Output the [x, y] coordinate of the center of the cell containing the given text.  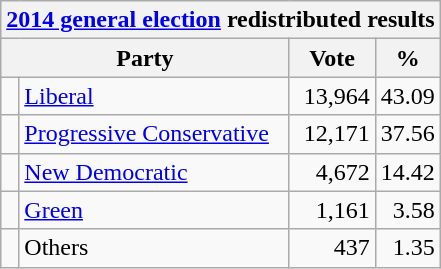
Progressive Conservative [154, 134]
14.42 [408, 172]
12,171 [332, 134]
43.09 [408, 96]
4,672 [332, 172]
Green [154, 210]
% [408, 58]
437 [332, 248]
Party [145, 58]
1.35 [408, 248]
Others [154, 248]
Liberal [154, 96]
3.58 [408, 210]
Vote [332, 58]
2014 general election redistributed results [220, 20]
13,964 [332, 96]
New Democratic [154, 172]
37.56 [408, 134]
1,161 [332, 210]
